Locate the cell with the specified text and output its (x, y) center coordinate. 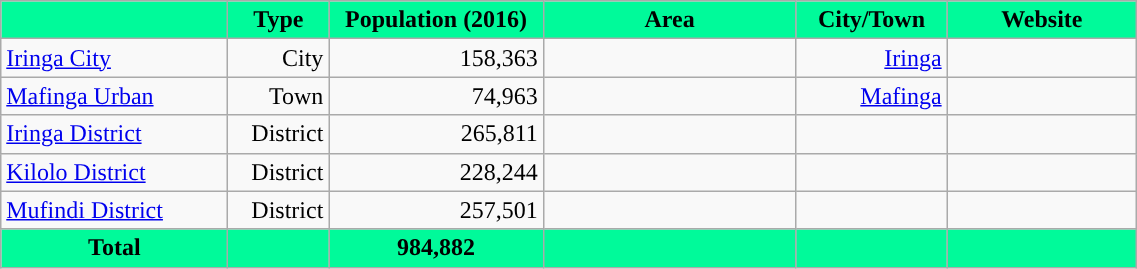
City (278, 58)
Area (669, 20)
74,963 (436, 96)
Mufindi District (114, 210)
265,811 (436, 134)
Kilolo District (114, 172)
984,882 (436, 248)
158,363 (436, 58)
Total (114, 248)
Mafinga Urban (114, 96)
City/Town (872, 20)
Website (1042, 20)
257,501 (436, 210)
Population (2016) (436, 20)
Mafinga (872, 96)
Type (278, 20)
Iringa District (114, 134)
Iringa City (114, 58)
228,244 (436, 172)
Iringa (872, 58)
Town (278, 96)
